For the text-containing cell, return its midpoint in (X, Y) coordinate format. 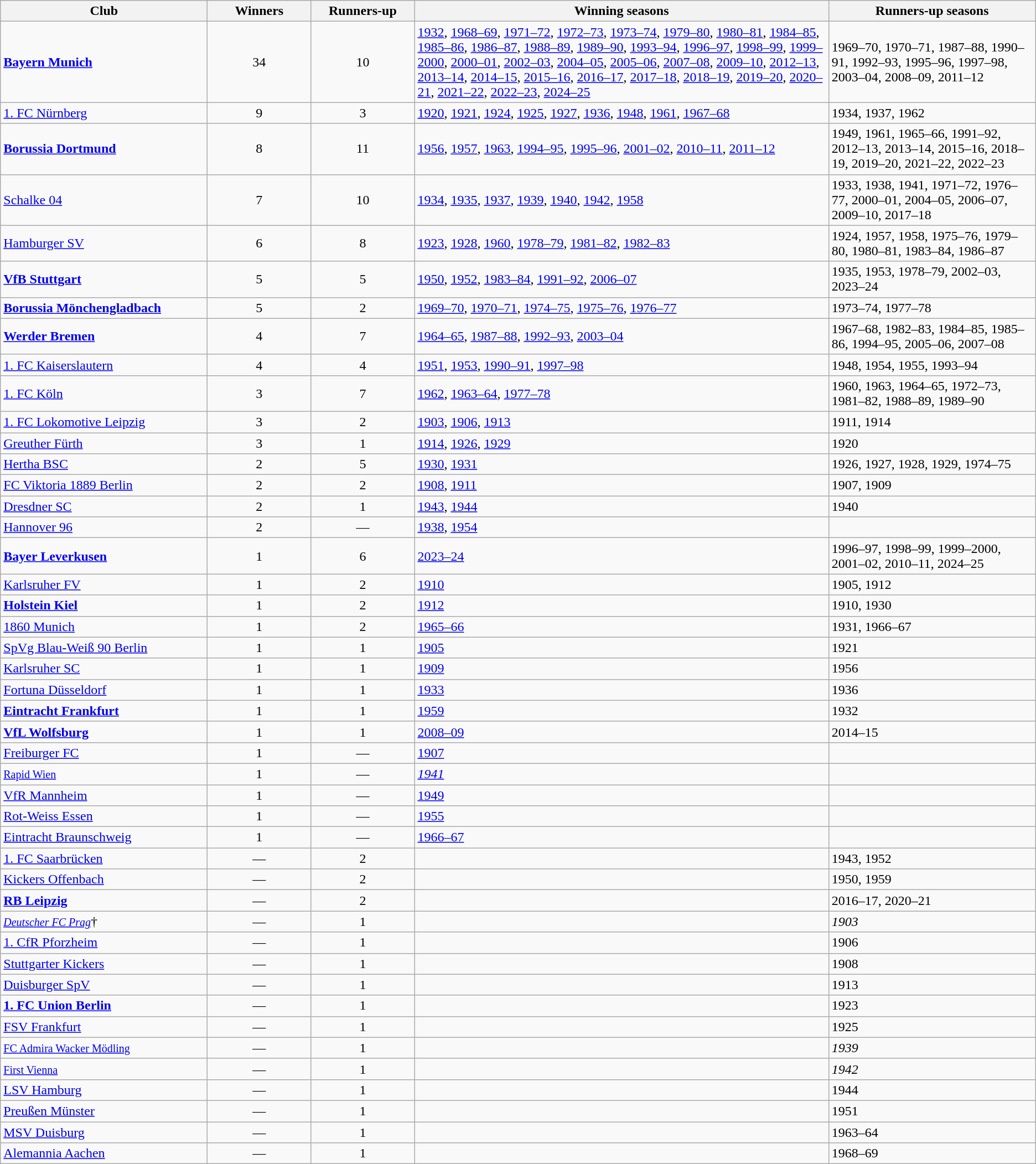
1963–64 (932, 1132)
1949, 1961, 1965–66, 1991–92, 2012–13, 2013–14, 2015–16, 2018–19, 2019–20, 2021–22, 2022–23 (932, 149)
1950, 1959 (932, 880)
2016–17, 2020–21 (932, 901)
1903, 1906, 1913 (621, 422)
1907, 1909 (932, 485)
1969–70, 1970–71, 1974–75, 1975–76, 1976–77 (621, 308)
Rot-Weiss Essen (104, 816)
Runners-up (363, 11)
1924, 1957, 1958, 1975–76, 1979–80, 1980–81, 1983–84, 1986–87 (932, 244)
Hertha BSC (104, 464)
1939 (932, 1048)
1930, 1931 (621, 464)
1932 (932, 711)
1969–70, 1970–71, 1987–88, 1990–91, 1992–93, 1995–96, 1997–98, 2003–04, 2008–09, 2011–12 (932, 62)
1921 (932, 648)
Freiburger FC (104, 753)
Kickers Offenbach (104, 880)
Preußen Münster (104, 1111)
Winners (259, 11)
1960, 1963, 1964–65, 1972–73, 1981–82, 1988–89, 1989–90 (932, 393)
1941 (621, 774)
Hamburger SV (104, 244)
1906 (932, 943)
1943, 1944 (621, 506)
Stuttgarter Kickers (104, 964)
1. FC Kaiserslautern (104, 365)
1910 (621, 584)
Bayer Leverkusen (104, 556)
VfL Wolfsburg (104, 732)
1948, 1954, 1955, 1993–94 (932, 365)
1925 (932, 1027)
1912 (621, 606)
FSV Frankfurt (104, 1027)
Dresdner SC (104, 506)
34 (259, 62)
Eintracht Braunschweig (104, 837)
1926, 1927, 1928, 1929, 1974–75 (932, 464)
2008–09 (621, 732)
1950, 1952, 1983–84, 1991–92, 2006–07 (621, 279)
1933 (621, 690)
Bayern Munich (104, 62)
1956, 1957, 1963, 1994–95, 1995–96, 2001–02, 2010–11, 2011–12 (621, 149)
Holstein Kiel (104, 606)
Borussia Mönchengladbach (104, 308)
1967–68, 1982–83, 1984–85, 1985–86, 1994–95, 2005–06, 2007–08 (932, 337)
MSV Duisburg (104, 1132)
1964–65, 1987–88, 1992–93, 2003–04 (621, 337)
1933, 1938, 1941, 1971–72, 1976–77, 2000–01, 2004–05, 2006–07, 2009–10, 2017–18 (932, 200)
1968–69 (932, 1153)
1962, 1963–64, 1977–78 (621, 393)
1923, 1928, 1960, 1978–79, 1981–82, 1982–83 (621, 244)
2014–15 (932, 732)
Rapid Wien (104, 774)
1940 (932, 506)
1996–97, 1998–99, 1999–2000, 2001–02, 2010–11, 2024–25 (932, 556)
LSV Hamburg (104, 1090)
1951 (932, 1111)
Eintracht Frankfurt (104, 711)
1. FC Nürnberg (104, 113)
Karlsruher FV (104, 584)
1938, 1954 (621, 527)
FC Admira Wacker Mödling (104, 1048)
1965–66 (621, 627)
9 (259, 113)
Greuther Fürth (104, 443)
RB Leipzig (104, 901)
1936 (932, 690)
1923 (932, 1006)
1910, 1930 (932, 606)
Werder Bremen (104, 337)
1907 (621, 753)
1931, 1966–67 (932, 627)
1966–67 (621, 837)
Alemannia Aachen (104, 1153)
2023–24 (621, 556)
1. FC Lokomotive Leipzig (104, 422)
1903 (932, 922)
1905, 1912 (932, 584)
SpVg Blau-Weiß 90 Berlin (104, 648)
1920 (932, 443)
1943, 1952 (932, 858)
1. FC Union Berlin (104, 1006)
1942 (932, 1069)
FC Viktoria 1889 Berlin (104, 485)
1914, 1926, 1929 (621, 443)
1905 (621, 648)
First Vienna (104, 1069)
VfR Mannheim (104, 795)
1935, 1953, 1978–79, 2002–03, 2023–24 (932, 279)
1944 (932, 1090)
1908, 1911 (621, 485)
1934, 1935, 1937, 1939, 1940, 1942, 1958 (621, 200)
1955 (621, 816)
Karlsruher SC (104, 669)
Duisburger SpV (104, 985)
1934, 1937, 1962 (932, 113)
VfB Stuttgart (104, 279)
1959 (621, 711)
Hannover 96 (104, 527)
1908 (932, 964)
Borussia Dortmund (104, 149)
Runners-up seasons (932, 11)
Deutscher FC Prag† (104, 922)
1. CfR Pforzheim (104, 943)
Club (104, 11)
1. FC Saarbrücken (104, 858)
11 (363, 149)
Schalke 04 (104, 200)
1913 (932, 985)
1909 (621, 669)
Fortuna Düsseldorf (104, 690)
1956 (932, 669)
Winning seasons (621, 11)
1. FC Köln (104, 393)
1860 Munich (104, 627)
1949 (621, 795)
1920, 1921, 1924, 1925, 1927, 1936, 1948, 1961, 1967–68 (621, 113)
1911, 1914 (932, 422)
1973–74, 1977–78 (932, 308)
1951, 1953, 1990–91, 1997–98 (621, 365)
